For the text-containing cell, return its midpoint in (x, y) coordinate format. 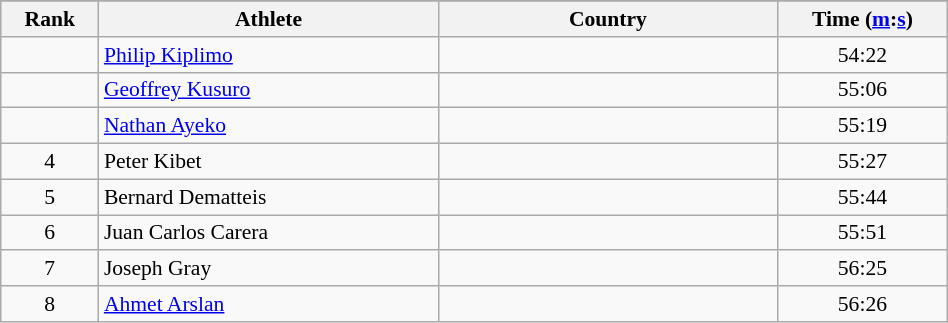
Ahmet Arslan (268, 304)
54:22 (863, 55)
Juan Carlos Carera (268, 233)
Geoffrey Kusuro (268, 90)
Rank (50, 19)
56:25 (863, 269)
Country (608, 19)
55:27 (863, 162)
8 (50, 304)
5 (50, 197)
55:19 (863, 126)
6 (50, 233)
7 (50, 269)
Time (m:s) (863, 19)
Bernard Dematteis (268, 197)
Peter Kibet (268, 162)
55:51 (863, 233)
Athlete (268, 19)
56:26 (863, 304)
4 (50, 162)
Nathan Ayeko (268, 126)
55:06 (863, 90)
Joseph Gray (268, 269)
Philip Kiplimo (268, 55)
55:44 (863, 197)
